Identify which cell holds the provided text, then report its (X, Y) central coordinate. 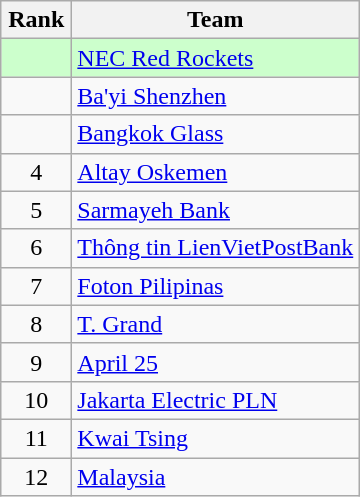
11 (36, 438)
9 (36, 362)
Rank (36, 20)
T. Grand (216, 324)
10 (36, 400)
Ba'yi Shenzhen (216, 96)
7 (36, 286)
Thông tin LienVietPostBank (216, 248)
Kwai Tsing (216, 438)
8 (36, 324)
Altay Oskemen (216, 172)
5 (36, 210)
Malaysia (216, 477)
Team (216, 20)
NEC Red Rockets (216, 58)
Bangkok Glass (216, 134)
Jakarta Electric PLN (216, 400)
Foton Pilipinas (216, 286)
Sarmayeh Bank (216, 210)
April 25 (216, 362)
12 (36, 477)
4 (36, 172)
6 (36, 248)
